Search for the cell housing the specified text and yield its [X, Y] center coordinate. 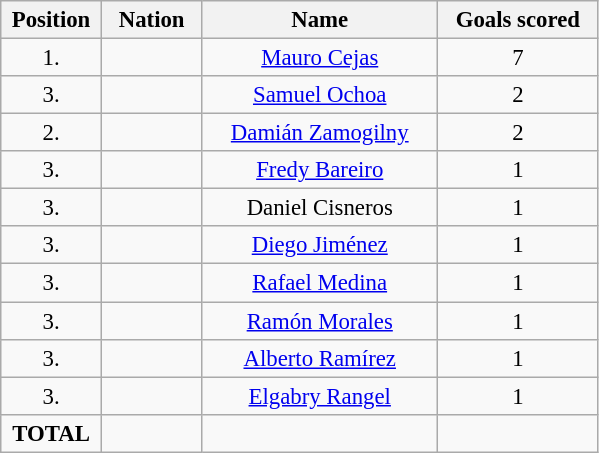
Samuel Ochoa [320, 95]
Position [52, 20]
Alberto Ramírez [320, 358]
Goals scored [518, 20]
Mauro Cejas [320, 58]
7 [518, 58]
Nation [152, 20]
Name [320, 20]
Ramón Morales [320, 321]
TOTAL [52, 433]
Fredy Bareiro [320, 170]
2. [52, 133]
Rafael Medina [320, 283]
1. [52, 58]
Damián Zamogilny [320, 133]
Elgabry Rangel [320, 396]
Daniel Cisneros [320, 208]
Diego Jiménez [320, 245]
